Return (x, y) of the center of cell containing provided text 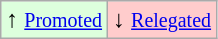
↑ Promoted (54, 20)
↓ Relegated (162, 20)
